Pinpoint the cell where the given text exists, returning its [x, y] midpoint coordinate. 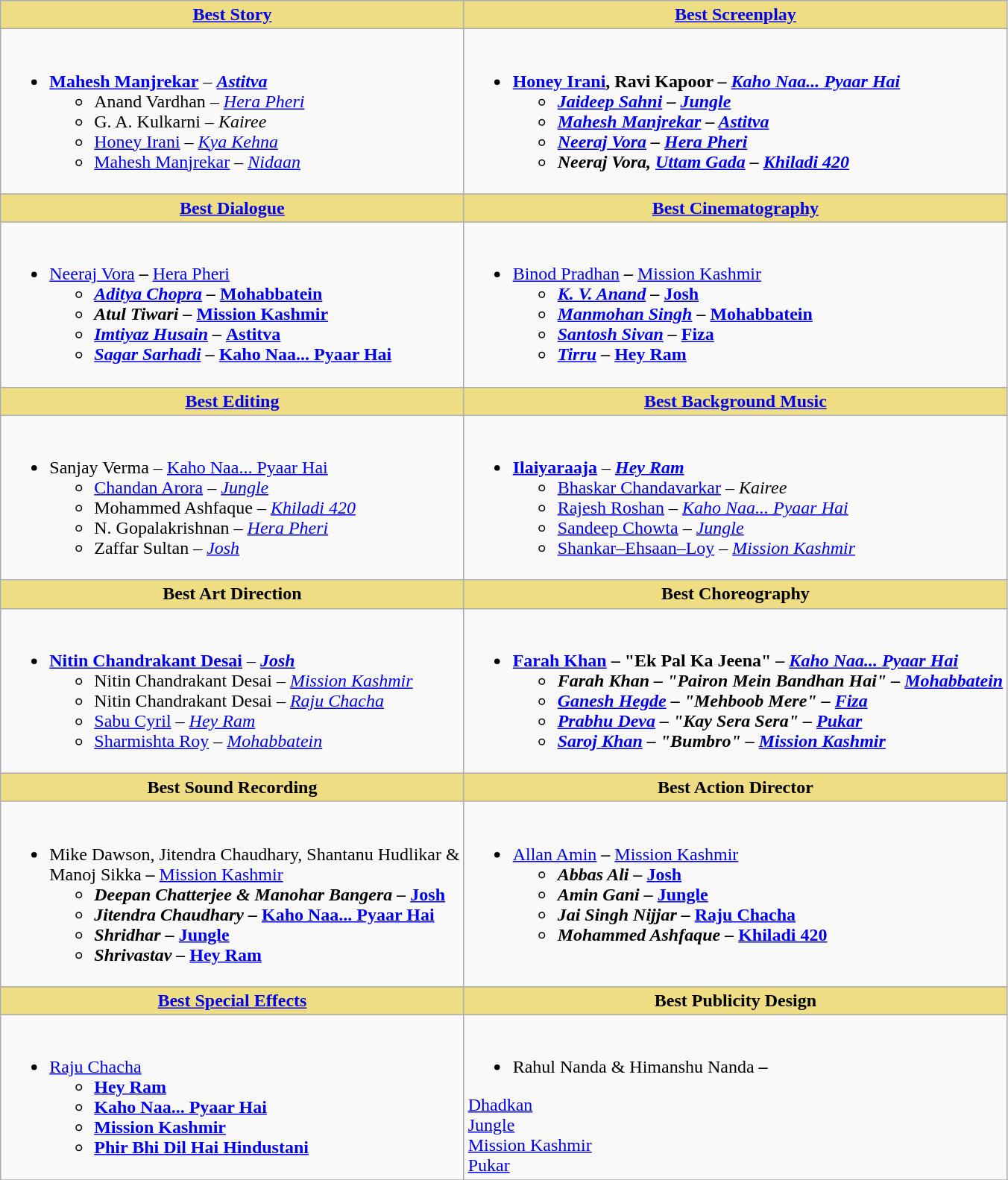
Ilaiyaraaja – Hey RamBhaskar Chandavarkar – KaireeRajesh Roshan – Kaho Naa... Pyaar HaiSandeep Chowta – JungleShankar–Ehsaan–Loy – Mission Kashmir [735, 498]
Best Action Director [735, 787]
Allan Amin – Mission KashmirAbbas Ali – JoshAmin Gani – JungleJai Singh Nijjar – Raju ChachaMohammed Ashfaque – Khiladi 420 [735, 894]
Binod Pradhan – Mission KashmirK. V. Anand – JoshManmohan Singh – MohabbateinSantosh Sivan – FizaTirru – Hey Ram [735, 304]
Best Special Effects [233, 1000]
Mahesh Manjrekar – AstitvaAnand Vardhan – Hera PheriG. A. Kulkarni – KaireeHoney Irani – Kya KehnaMahesh Manjrekar – Nidaan [233, 112]
Best Background Music [735, 401]
Best Editing [233, 401]
Best Screenplay [735, 15]
Neeraj Vora – Hera PheriAditya Chopra – MohabbateinAtul Tiwari – Mission KashmirImtiyaz Husain – AstitvaSagar Sarhadi – Kaho Naa... Pyaar Hai [233, 304]
Best Story [233, 15]
Sanjay Verma – Kaho Naa... Pyaar HaiChandan Arora – JungleMohammed Ashfaque – Khiladi 420N. Gopalakrishnan – Hera PheriZaffar Sultan – Josh [233, 498]
Best Sound Recording [233, 787]
Raju ChachaHey RamKaho Naa... Pyaar HaiMission KashmirPhir Bhi Dil Hai Hindustani [233, 1097]
Best Dialogue [233, 208]
Best Cinematography [735, 208]
Best Art Direction [233, 594]
Rahul Nanda & Himanshu Nanda –Dhadkan Jungle Mission Kashmir Pukar [735, 1097]
Best Choreography [735, 594]
Best Publicity Design [735, 1000]
